Output the (X, Y) coordinate of the center of the cell containing the given text.  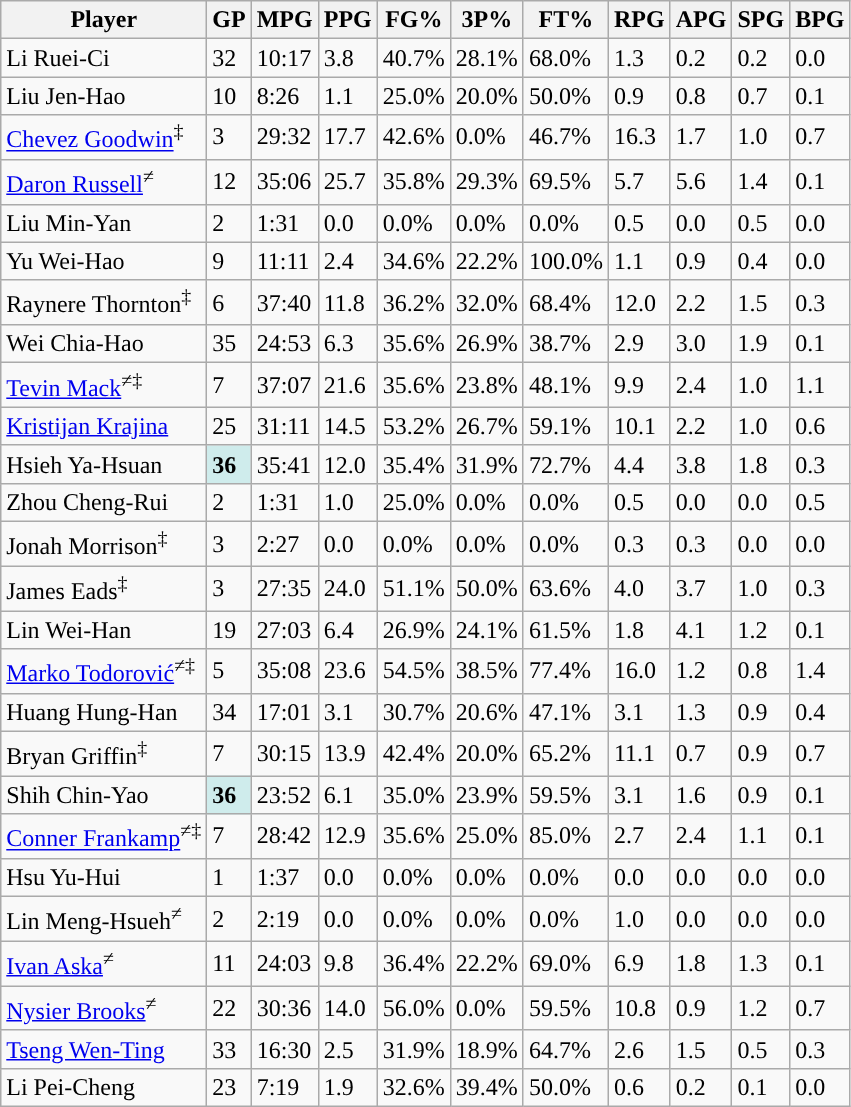
Hsieh Ya-Hsuan (104, 464)
4.1 (701, 630)
37:07 (284, 386)
Yu Wei-Hao (104, 261)
13.9 (348, 754)
31:11 (284, 426)
42.6% (414, 138)
22 (229, 1008)
69.0% (566, 964)
11.8 (348, 302)
17:01 (284, 712)
36.2% (414, 302)
23 (229, 1087)
Lin Wei-Han (104, 630)
24.0 (348, 588)
FG% (414, 20)
2.5 (348, 1049)
Bryan Griffin‡ (104, 754)
16.3 (639, 138)
2.6 (639, 1049)
Conner Frankamp≠‡ (104, 836)
3P% (486, 20)
47.1% (566, 712)
27:03 (284, 630)
35.8% (414, 182)
53.2% (414, 426)
39.4% (486, 1087)
38.5% (486, 672)
85.0% (566, 836)
GP (229, 20)
35:08 (284, 672)
1.7 (701, 138)
30.7% (414, 712)
1:37 (284, 877)
BPG (820, 20)
RPG (639, 20)
35.0% (414, 795)
63.6% (566, 588)
12 (229, 182)
24:53 (284, 344)
4.4 (639, 464)
6 (229, 302)
20.6% (486, 712)
11 (229, 964)
17.7 (348, 138)
1.6 (701, 795)
34.6% (414, 261)
9 (229, 261)
64.7% (566, 1049)
33 (229, 1049)
Tseng Wen-Ting (104, 1049)
Hsu Yu-Hui (104, 877)
PPG (348, 20)
Liu Min-Yan (104, 223)
Kristijan Krajina (104, 426)
3.0 (701, 344)
Tevin Mack≠‡ (104, 386)
SPG (761, 20)
14.5 (348, 426)
5.7 (639, 182)
23.6 (348, 672)
5.6 (701, 182)
10 (229, 96)
11.1 (639, 754)
14.0 (348, 1008)
26.7% (486, 426)
30:15 (284, 754)
11:11 (284, 261)
9.8 (348, 964)
Shih Chin-Yao (104, 795)
9.9 (639, 386)
Liu Jen-Hao (104, 96)
23.8% (486, 386)
56.0% (414, 1008)
12.9 (348, 836)
46.7% (566, 138)
51.1% (414, 588)
1 (229, 877)
Li Pei-Cheng (104, 1087)
Raynere Thornton‡ (104, 302)
10.1 (639, 426)
Player (104, 20)
35.4% (414, 464)
7:19 (284, 1087)
32.0% (486, 302)
2:19 (284, 920)
28:42 (284, 836)
21.6 (348, 386)
24:03 (284, 964)
2:27 (284, 544)
Lin Meng-Hsueh≠ (104, 920)
2.9 (639, 344)
35 (229, 344)
65.2% (566, 754)
25 (229, 426)
James Eads‡ (104, 588)
Daron Russell≠ (104, 182)
APG (701, 20)
Li Ruei-Ci (104, 58)
19 (229, 630)
28.1% (486, 58)
69.5% (566, 182)
6.4 (348, 630)
2.7 (639, 836)
Jonah Morrison‡ (104, 544)
35:41 (284, 464)
Chevez Goodwin‡ (104, 138)
Wei Chia-Hao (104, 344)
Huang Hung-Han (104, 712)
Ivan Aska≠ (104, 964)
40.7% (414, 58)
59.1% (566, 426)
23.9% (486, 795)
38.7% (566, 344)
23:52 (284, 795)
10:17 (284, 58)
68.0% (566, 58)
48.1% (566, 386)
77.4% (566, 672)
36.4% (414, 964)
54.5% (414, 672)
29:32 (284, 138)
68.4% (566, 302)
35:06 (284, 182)
30:36 (284, 1008)
16.0 (639, 672)
24.1% (486, 630)
6.1 (348, 795)
29.3% (486, 182)
Marko Todorović≠‡ (104, 672)
3.7 (701, 588)
MPG (284, 20)
37:40 (284, 302)
100.0% (566, 261)
5 (229, 672)
72.7% (566, 464)
42.4% (414, 754)
34 (229, 712)
32.6% (414, 1087)
Zhou Cheng-Rui (104, 502)
16:30 (284, 1049)
61.5% (566, 630)
FT% (566, 20)
6.3 (348, 344)
Nysier Brooks≠ (104, 1008)
27:35 (284, 588)
6.9 (639, 964)
18.9% (486, 1049)
10.8 (639, 1008)
25.7 (348, 182)
32 (229, 58)
4.0 (639, 588)
8:26 (284, 96)
